Output the (X, Y) coordinate of the center of the cell containing the given text.  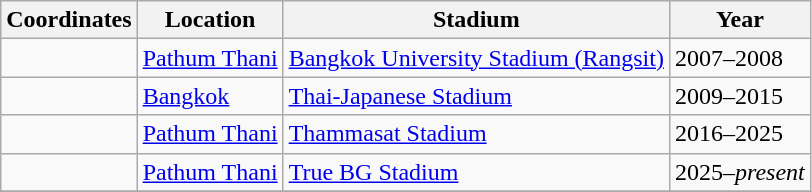
Thai-Japanese Stadium (476, 96)
Coordinates (69, 20)
Thammasat Stadium (476, 134)
2025–present (740, 172)
2016–2025 (740, 134)
Stadium (476, 20)
Bangkok University Stadium (Rangsit) (476, 58)
Bangkok (210, 96)
Location (210, 20)
2009–2015 (740, 96)
Year (740, 20)
2007–2008 (740, 58)
True BG Stadium (476, 172)
